Scan for the cell matching the given text and deliver its [x, y] coordinate at center. 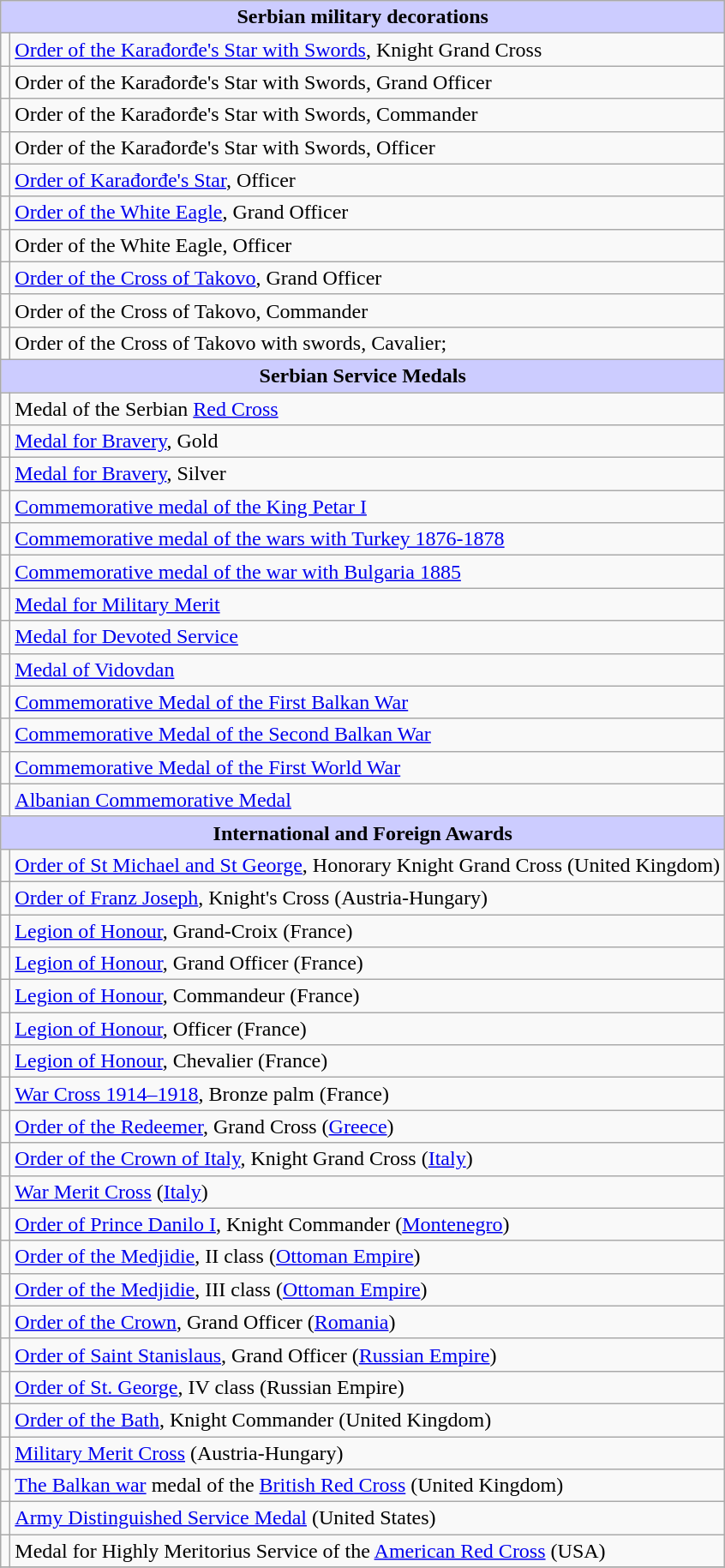
Serbian military decorations [363, 17]
Order of the Karađorđe's Star with Swords, Knight Grand Cross [368, 50]
Order of Karađorđe's Star, Officer [368, 180]
Commemorative Medal of the First World War [368, 767]
Commemorative medal of the King Petar I [368, 507]
Order of the Medjidie, II class (Ottoman Empire) [368, 1257]
Order of the Crown, Grand Officer (Romania) [368, 1322]
Serbian Service Medals [363, 375]
Order of the Redeemer, Grand Cross (Greece) [368, 1126]
Medal for Highly Meritorius Service of the American Red Cross (USA) [368, 1551]
Order of St Michael and St George, Honorary Knight Grand Cross (United Kingdom) [368, 865]
Commemorative Medal of the Second Balkan War [368, 735]
Order of Franz Joseph, Knight's Cross (Austria-Hungary) [368, 898]
Order of the White Eagle, Grand Officer [368, 213]
Order of the Medjidie, III class (Ottoman Empire) [368, 1289]
Order of the Karađorđe's Star with Swords, Commander [368, 115]
Commemorative medal of the war with Bulgaria 1885 [368, 572]
Legion of Honour, Commandeur (France) [368, 996]
Legion of Honour, Officer (France) [368, 1029]
War Cross 1914–1918, Bronze palm (France) [368, 1094]
Medal of the Serbian Red Cross [368, 409]
Army Distinguished Service Medal (United States) [368, 1518]
Medal for Devoted Service [368, 637]
Medal for Bravery, Silver [368, 474]
Order of Saint Stanislaus, Grand Officer (Russian Empire) [368, 1355]
Order of Prince Danilo I, Knight Commander (Montenegro) [368, 1224]
Order of the Bath, Knight Commander (United Kingdom) [368, 1420]
Order of the Cross of Takovo, Commander [368, 310]
Military Merit Cross (Austria-Hungary) [368, 1453]
Medal for Military Merit [368, 604]
Legion of Honour, Chevalier (France) [368, 1061]
Order of the Cross of Takovo with swords, Cavalier; [368, 343]
Order of the Crown of Italy, Knight Grand Cross (Italy) [368, 1159]
International and Foreign Awards [363, 832]
War Merit Cross (Italy) [368, 1192]
Legion of Honour, Grand Officer (France) [368, 964]
Commemorative Medal of the First Balkan War [368, 702]
Medal for Bravery, Gold [368, 442]
Commemorative medal of the wars with Turkey 1876-1878 [368, 539]
Order of the White Eagle, Officer [368, 245]
Albanian Commemorative Medal [368, 800]
Order of St. George, IV class (Russian Empire) [368, 1387]
Order of the Cross of Takovo, Grand Officer [368, 278]
The Balkan war medal of the British Red Cross (United Kingdom) [368, 1486]
Order of the Karađorđe's Star with Swords, Grand Officer [368, 82]
Medal of Vidovdan [368, 670]
Order of the Karađorđe's Star with Swords, Officer [368, 147]
Legion of Honour, Grand-Croix (France) [368, 930]
